From the cell containing the given text, extract its center point as (X, Y) coordinate. 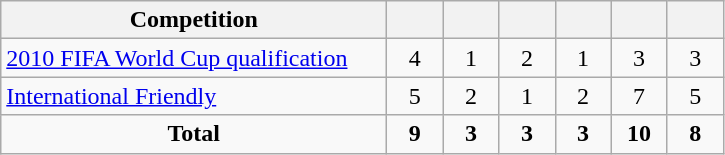
Total (194, 134)
8 (695, 134)
2010 FIFA World Cup qualification (194, 58)
10 (639, 134)
7 (639, 96)
4 (415, 58)
International Friendly (194, 96)
9 (415, 134)
Competition (194, 20)
